Pinpoint the cell where the given text exists, returning its (x, y) midpoint coordinate. 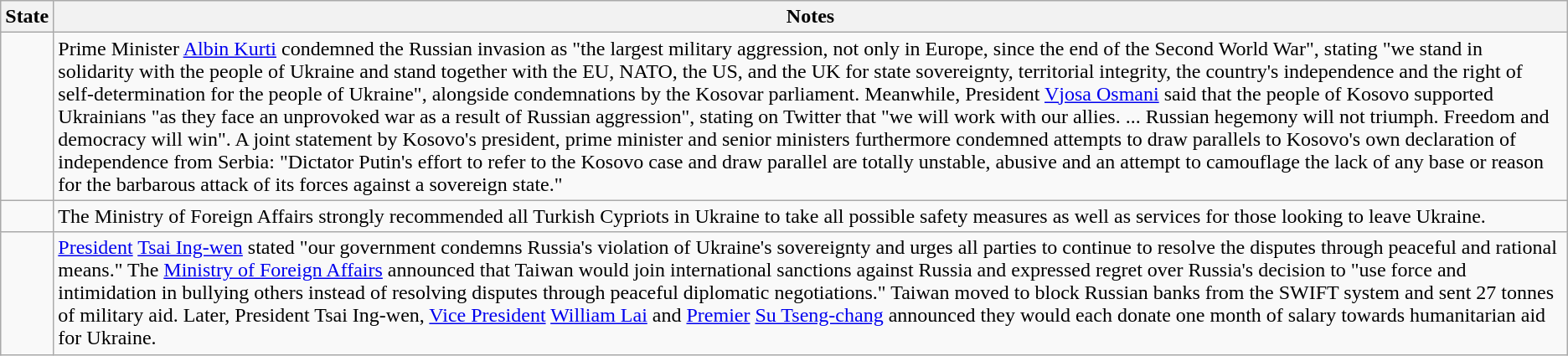
Notes (811, 17)
State (27, 17)
